From the cell containing the given text, extract its center point as [x, y] coordinate. 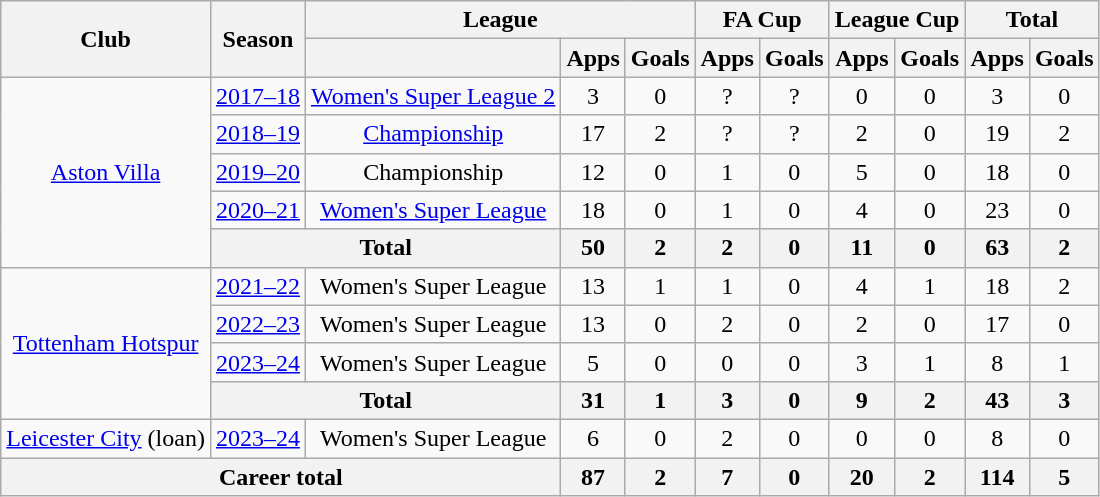
Aston Villa [106, 172]
7 [727, 477]
2020–21 [258, 210]
2019–20 [258, 172]
63 [997, 248]
6 [593, 438]
League Cup [897, 20]
League [500, 20]
9 [862, 400]
FA Cup [762, 20]
20 [862, 477]
50 [593, 248]
19 [997, 134]
87 [593, 477]
31 [593, 400]
11 [862, 248]
Leicester City (loan) [106, 438]
43 [997, 400]
114 [997, 477]
23 [997, 210]
Season [258, 39]
2018–19 [258, 134]
2017–18 [258, 96]
Tottenham Hotspur [106, 343]
Career total [281, 477]
2022–23 [258, 324]
Women's Super League 2 [432, 96]
12 [593, 172]
2021–22 [258, 286]
Club [106, 39]
